For the text-containing cell, return its midpoint in [X, Y] coordinate format. 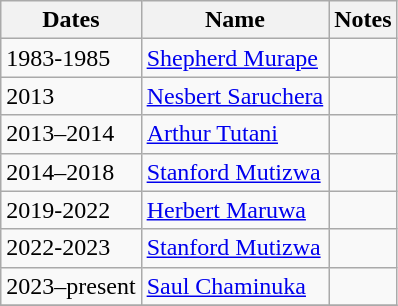
2014–2018 [71, 172]
1983-1985 [71, 58]
Name [235, 20]
Herbert Maruwa [235, 210]
2023–present [71, 286]
Saul Chaminuka [235, 286]
Shepherd Murape [235, 58]
2013 [71, 96]
Nesbert Saruchera [235, 96]
Dates [71, 20]
Arthur Tutani [235, 134]
2022-2023 [71, 248]
2019-2022 [71, 210]
Notes [363, 20]
2013–2014 [71, 134]
